Determine the (X, Y) coordinate at the center of the cell enclosing the given text.  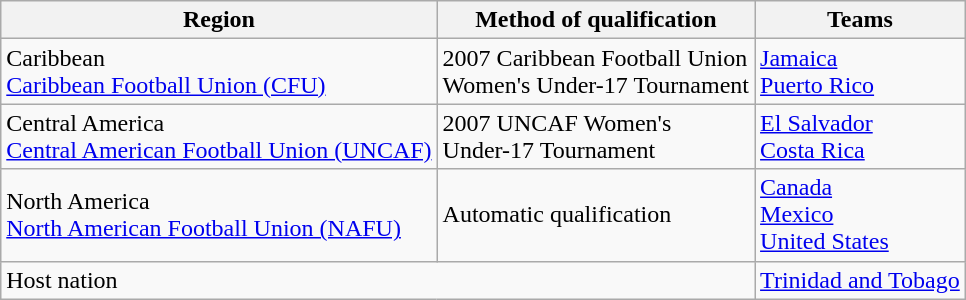
Trinidad and Tobago (860, 280)
CaribbeanCaribbean Football Union (CFU) (219, 72)
2007 UNCAF Women'sUnder-17 Tournament (596, 136)
Region (219, 20)
El Salvador Costa Rica (860, 136)
Automatic qualification (596, 215)
Canada Mexico United States (860, 215)
Teams (860, 20)
Method of qualification (596, 20)
Central AmericaCentral American Football Union (UNCAF) (219, 136)
2007 Caribbean Football UnionWomen's Under-17 Tournament (596, 72)
North AmericaNorth American Football Union (NAFU) (219, 215)
Jamaica Puerto Rico (860, 72)
Host nation (378, 280)
